Search for the cell housing the specified text and yield its (x, y) center coordinate. 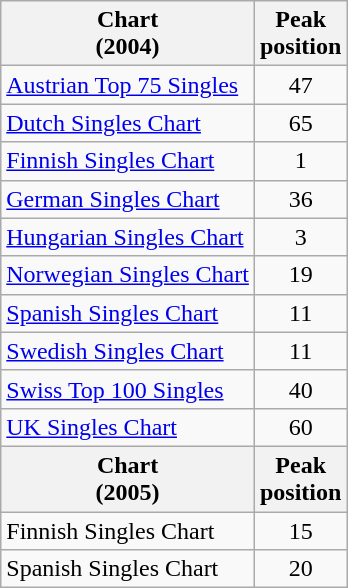
47 (300, 85)
60 (300, 427)
Chart(2005) (128, 478)
Swiss Top 100 Singles (128, 389)
Swedish Singles Chart (128, 351)
Chart(2004) (128, 34)
1 (300, 161)
Hungarian Singles Chart (128, 237)
40 (300, 389)
Austrian Top 75 Singles (128, 85)
15 (300, 531)
Norwegian Singles Chart (128, 275)
German Singles Chart (128, 199)
3 (300, 237)
20 (300, 569)
65 (300, 123)
Dutch Singles Chart (128, 123)
36 (300, 199)
UK Singles Chart (128, 427)
19 (300, 275)
